Pinpoint the cell where the given text exists, returning its (x, y) midpoint coordinate. 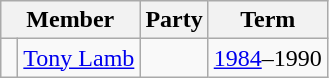
1984–1990 (268, 58)
Term (268, 20)
Member (70, 20)
Party (174, 20)
Tony Lamb (79, 58)
